Detect which cell encompasses the target text, then output its [x, y] center coordinate. 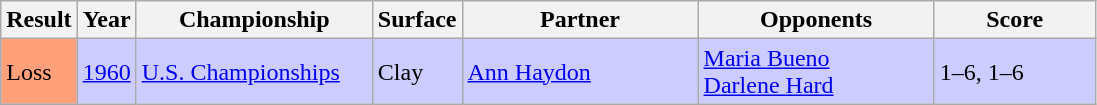
1–6, 1–6 [1014, 72]
Partner [580, 20]
1960 [106, 72]
Championship [254, 20]
Ann Haydon [580, 72]
Clay [417, 72]
Year [106, 20]
Opponents [816, 20]
Surface [417, 20]
Loss [39, 72]
Maria Bueno Darlene Hard [816, 72]
Score [1014, 20]
Result [39, 20]
U.S. Championships [254, 72]
